Identify which cell holds the provided text, then report its [x, y] central coordinate. 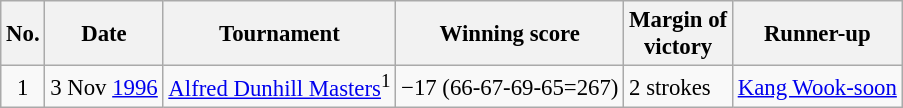
3 Nov 1996 [104, 87]
Tournament [280, 34]
No. [23, 34]
Margin ofvictory [678, 34]
−17 (66-67-69-65=267) [510, 87]
Alfred Dunhill Masters1 [280, 87]
Runner-up [817, 34]
Winning score [510, 34]
2 strokes [678, 87]
Kang Wook-soon [817, 87]
1 [23, 87]
Date [104, 34]
